Output the (x, y) coordinate of the center of the cell containing the given text.  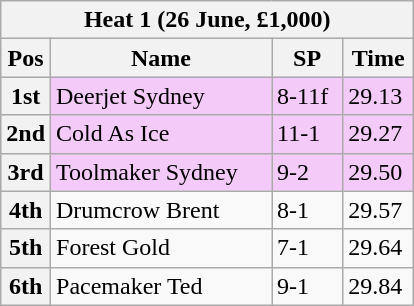
7-1 (308, 248)
Drumcrow Brent (162, 210)
4th (26, 210)
8-11f (308, 96)
9-2 (308, 172)
Time (378, 58)
29.57 (378, 210)
8-1 (308, 210)
29.27 (378, 134)
9-1 (308, 286)
Deerjet Sydney (162, 96)
Forest Gold (162, 248)
Pacemaker Ted (162, 286)
Heat 1 (26 June, £1,000) (208, 20)
29.13 (378, 96)
29.84 (378, 286)
2nd (26, 134)
6th (26, 286)
1st (26, 96)
Pos (26, 58)
3rd (26, 172)
Cold As Ice (162, 134)
Toolmaker Sydney (162, 172)
11-1 (308, 134)
SP (308, 58)
29.64 (378, 248)
5th (26, 248)
29.50 (378, 172)
Name (162, 58)
